Extract the [x, y] coordinate from the center of the cell holding the provided text.  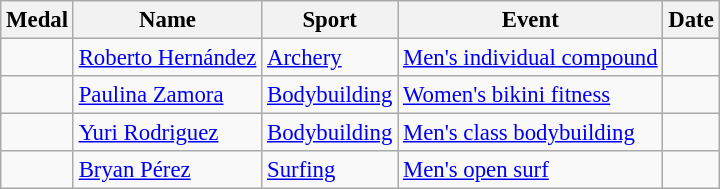
Men's individual compound [530, 58]
Roberto Hernández [167, 58]
Women's bikini fitness [530, 95]
Men's open surf [530, 170]
Name [167, 20]
Surfing [330, 170]
Men's class bodybuilding [530, 133]
Event [530, 20]
Yuri Rodriguez [167, 133]
Bryan Pérez [167, 170]
Date [691, 20]
Archery [330, 58]
Sport [330, 20]
Paulina Zamora [167, 95]
Medal [38, 20]
